Identify which cell holds the provided text, then report its (x, y) central coordinate. 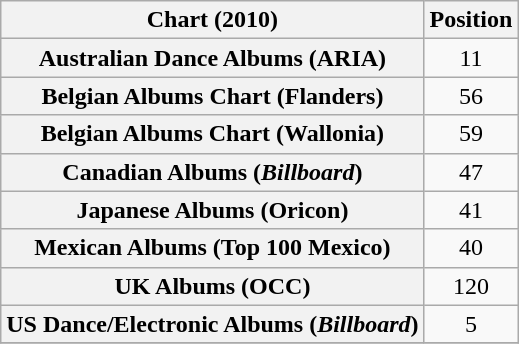
Canadian Albums (Billboard) (212, 172)
US Dance/Electronic Albums (Billboard) (212, 324)
Japanese Albums (Oricon) (212, 210)
Chart (2010) (212, 20)
5 (471, 324)
40 (471, 248)
Position (471, 20)
59 (471, 134)
Australian Dance Albums (ARIA) (212, 58)
47 (471, 172)
56 (471, 96)
11 (471, 58)
41 (471, 210)
UK Albums (OCC) (212, 286)
120 (471, 286)
Belgian Albums Chart (Flanders) (212, 96)
Belgian Albums Chart (Wallonia) (212, 134)
Mexican Albums (Top 100 Mexico) (212, 248)
